Pinpoint the cell where the given text exists, returning its (X, Y) midpoint coordinate. 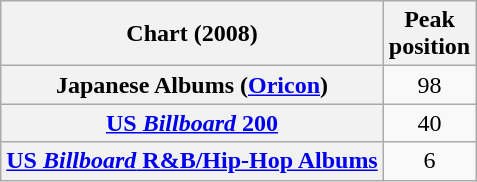
6 (429, 161)
40 (429, 123)
Peakposition (429, 34)
US Billboard 200 (192, 123)
US Billboard R&B/Hip-Hop Albums (192, 161)
Chart (2008) (192, 34)
98 (429, 85)
Japanese Albums (Oricon) (192, 85)
